Return the [X, Y] coordinate for the center point of the cell that contains the specified text.  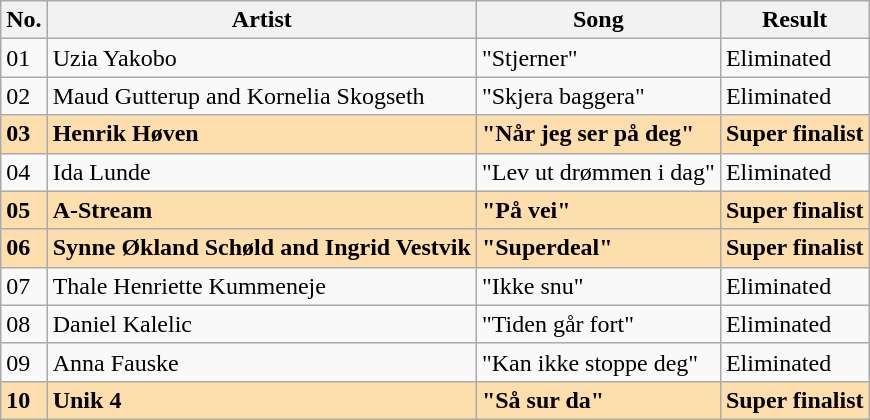
Song [598, 20]
Ida Lunde [262, 172]
10 [24, 400]
"Tiden går fort" [598, 324]
01 [24, 58]
04 [24, 172]
"Ikke snu" [598, 286]
Thale Henriette Kummeneje [262, 286]
09 [24, 362]
"Kan ikke stoppe deg" [598, 362]
No. [24, 20]
Result [794, 20]
Anna Fauske [262, 362]
06 [24, 248]
"Så sur da" [598, 400]
08 [24, 324]
Synne Økland Schøld and Ingrid Vestvik [262, 248]
07 [24, 286]
02 [24, 96]
"På vei" [598, 210]
"Når jeg ser på deg" [598, 134]
"Stjerner" [598, 58]
"Skjera baggera" [598, 96]
Artist [262, 20]
Henrik Høven [262, 134]
A-Stream [262, 210]
05 [24, 210]
"Superdeal" [598, 248]
"Lev ut drømmen i dag" [598, 172]
Daniel Kalelic [262, 324]
Unik 4 [262, 400]
Maud Gutterup and Kornelia Skogseth [262, 96]
Uzia Yakobo [262, 58]
03 [24, 134]
